For the text-containing cell, return its midpoint in [x, y] coordinate format. 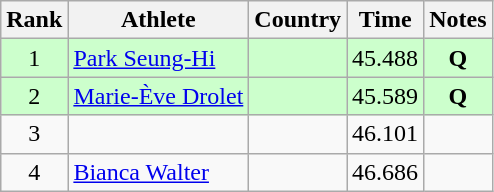
Rank [34, 20]
Bianca Walter [158, 172]
Marie-Ève Drolet [158, 96]
Time [386, 20]
4 [34, 172]
45.488 [386, 58]
1 [34, 58]
2 [34, 96]
Notes [458, 20]
46.101 [386, 134]
46.686 [386, 172]
3 [34, 134]
Athlete [158, 20]
Park Seung-Hi [158, 58]
45.589 [386, 96]
Country [298, 20]
